Locate the cell with the specified text and output its [X, Y] center coordinate. 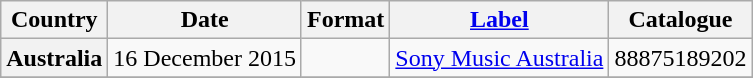
Australia [54, 58]
Sony Music Australia [500, 58]
Format [345, 20]
Catalogue [680, 20]
Label [500, 20]
Country [54, 20]
Date [205, 20]
88875189202 [680, 58]
16 December 2015 [205, 58]
